Capture the cell that displays the provided text and extract its [X, Y] central coordinate. 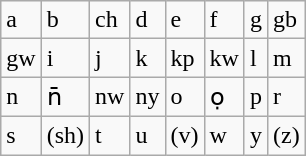
nw [110, 97]
d [148, 20]
ny [148, 97]
o [184, 97]
gb [287, 20]
kw [224, 58]
k [148, 58]
t [110, 135]
b [65, 20]
n̄ [65, 97]
n [21, 97]
s [21, 135]
(sh) [65, 135]
l [256, 58]
kp [184, 58]
ọ [224, 97]
f [224, 20]
i [65, 58]
gw [21, 58]
e [184, 20]
a [21, 20]
y [256, 135]
w [224, 135]
r [287, 97]
g [256, 20]
u [148, 135]
j [110, 58]
p [256, 97]
ch [110, 20]
(v) [184, 135]
(z) [287, 135]
m [287, 58]
